Return the [x, y] coordinate for the center point of the cell that contains the specified text.  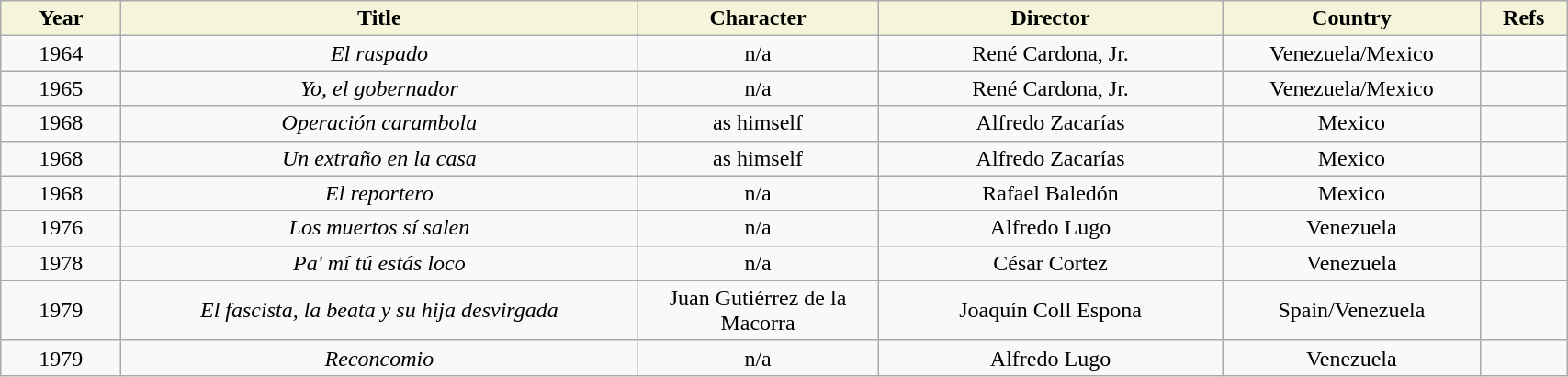
César Cortez [1051, 263]
Character [758, 18]
1978 [61, 263]
Year [61, 18]
Refs [1524, 18]
Juan Gutiérrez de la Macorra [758, 311]
Director [1051, 18]
Los muertos sí salen [379, 228]
1965 [61, 88]
Title [379, 18]
Country [1352, 18]
El fascista, la beata y su hija desvirgada [379, 311]
Reconcomio [379, 358]
Spain/Venezuela [1352, 311]
Joaquín Coll Espona [1051, 311]
Un extraño en la casa [379, 158]
Yo, el gobernador [379, 88]
Operación carambola [379, 123]
Rafael Baledón [1051, 193]
Pa' mí tú estás loco [379, 263]
El reportero [379, 193]
El raspado [379, 53]
1964 [61, 53]
1976 [61, 228]
